Return (x, y) of the center of cell containing provided text 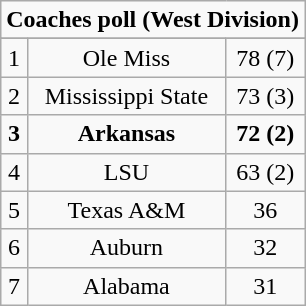
Coaches poll (West Division) (153, 20)
2 (14, 96)
5 (14, 210)
7 (14, 286)
1 (14, 58)
72 (2) (266, 134)
78 (7) (266, 58)
4 (14, 172)
3 (14, 134)
63 (2) (266, 172)
Arkansas (126, 134)
Mississippi State (126, 96)
Ole Miss (126, 58)
Alabama (126, 286)
36 (266, 210)
LSU (126, 172)
73 (3) (266, 96)
31 (266, 286)
Texas A&M (126, 210)
32 (266, 248)
Auburn (126, 248)
6 (14, 248)
